Identify which cell holds the provided text, then report its [X, Y] central coordinate. 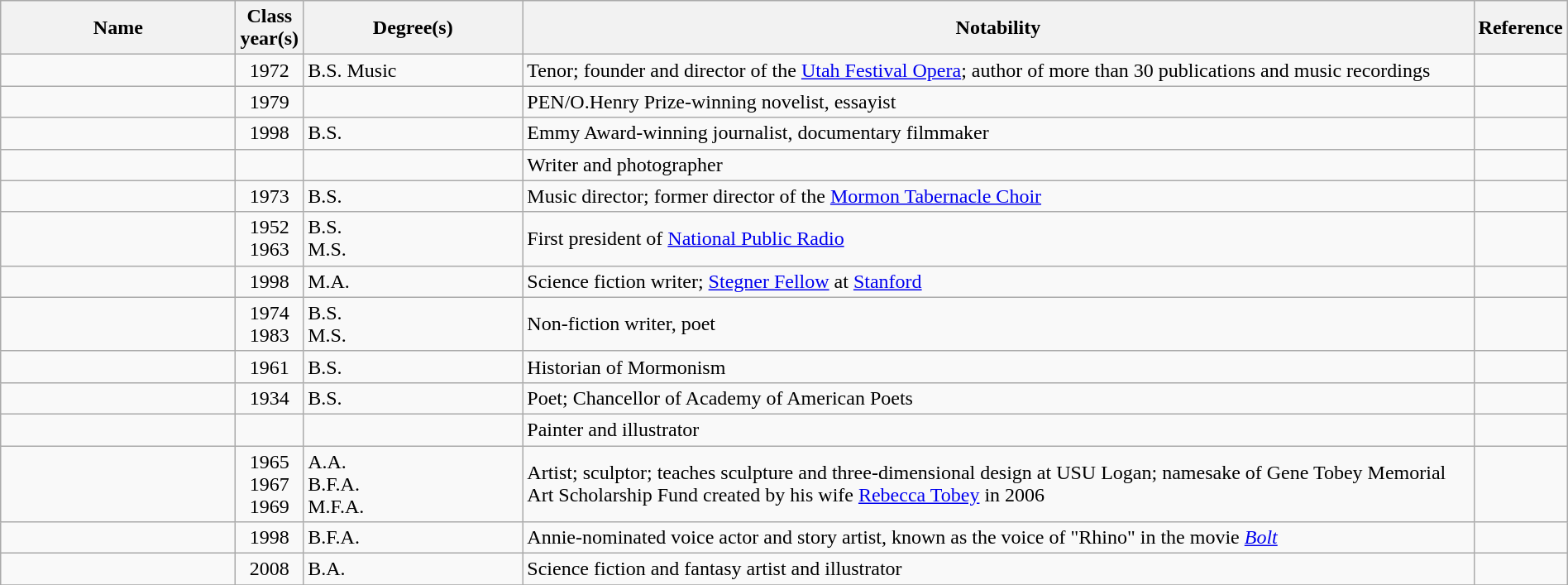
Non-fiction writer, poet [998, 324]
First president of National Public Radio [998, 238]
Name [118, 28]
Writer and photographer [998, 165]
Science fiction writer; Stegner Fellow at Stanford [998, 281]
Painter and illustrator [998, 429]
19741983 [270, 324]
Notability [998, 28]
Science fiction and fantasy artist and illustrator [998, 569]
Poet; Chancellor of Academy of American Poets [998, 398]
1973 [270, 196]
B.A. [414, 569]
1961 [270, 367]
Music director; former director of the Mormon Tabernacle Choir [998, 196]
M.A. [414, 281]
B.F.A. [414, 538]
Class year(s) [270, 28]
19521963 [270, 238]
Historian of Mormonism [998, 367]
1972 [270, 70]
1934 [270, 398]
A.A.B.F.A.M.F.A. [414, 483]
2008 [270, 569]
Degree(s) [414, 28]
Tenor; founder and director of the Utah Festival Opera; author of more than 30 publications and music recordings [998, 70]
Annie-nominated voice actor and story artist, known as the voice of "Rhino" in the movie Bolt [998, 538]
1979 [270, 102]
Emmy Award-winning journalist, documentary filmmaker [998, 133]
196519671969 [270, 483]
B.S. Music [414, 70]
Reference [1520, 28]
PEN/O.Henry Prize-winning novelist, essayist [998, 102]
